Detect which cell encompasses the target text, then output its (X, Y) center coordinate. 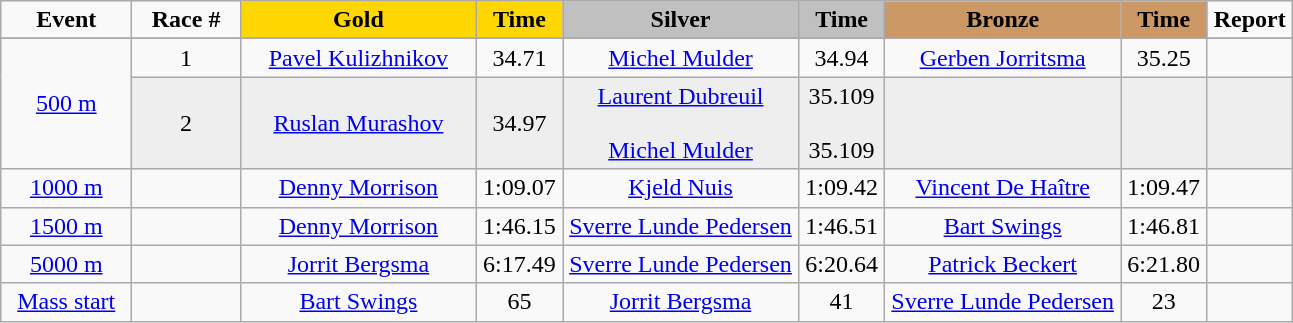
Laurent DubreuilMichel Mulder (680, 123)
1:46.51 (842, 226)
1:09.47 (1164, 188)
34.97 (519, 123)
35.10935.109 (842, 123)
Gold (358, 20)
Mass start (66, 302)
34.94 (842, 58)
6:17.49 (519, 264)
23 (1164, 302)
65 (519, 302)
1:46.81 (1164, 226)
6:21.80 (1164, 264)
35.25 (1164, 58)
5000 m (66, 264)
Silver (680, 20)
Vincent De Haître (1003, 188)
Michel Mulder (680, 58)
1000 m (66, 188)
1:09.07 (519, 188)
Kjeld Nuis (680, 188)
Pavel Kulizhnikov (358, 58)
6:20.64 (842, 264)
Bronze (1003, 20)
1:46.15 (519, 226)
1 (186, 58)
Gerben Jorritsma (1003, 58)
Event (66, 20)
1:09.42 (842, 188)
Ruslan Murashov (358, 123)
34.71 (519, 58)
1500 m (66, 226)
500 m (66, 104)
Report (1250, 20)
41 (842, 302)
2 (186, 123)
Race # (186, 20)
Patrick Beckert (1003, 264)
